Return the [x, y] coordinate for the center point of the cell that contains the specified text.  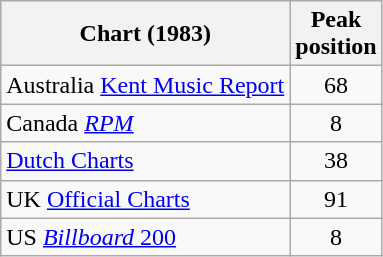
Dutch Charts [146, 161]
US Billboard 200 [146, 237]
91 [336, 199]
Chart (1983) [146, 34]
Canada RPM [146, 123]
Peakposition [336, 34]
Australia Kent Music Report [146, 85]
68 [336, 85]
UK Official Charts [146, 199]
38 [336, 161]
